Extract the [x, y] coordinate from the center of the cell holding the provided text.  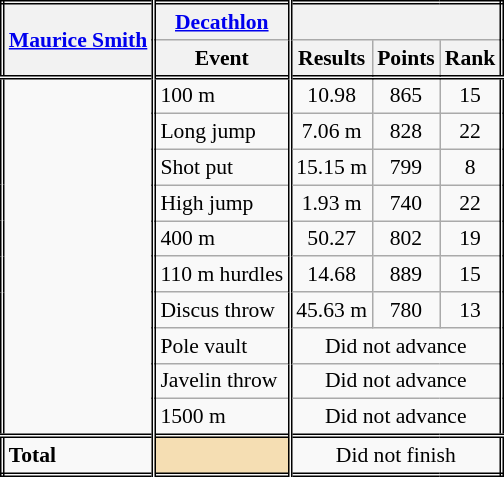
High jump [222, 203]
14.68 [331, 275]
Long jump [222, 132]
8 [471, 168]
10.98 [331, 96]
Event [222, 58]
Total [78, 456]
Did not finish [396, 456]
Shot put [222, 168]
15.15 m [331, 168]
7.06 m [331, 132]
780 [406, 310]
110 m hurdles [222, 275]
400 m [222, 239]
865 [406, 96]
50.27 [331, 239]
889 [406, 275]
19 [471, 239]
740 [406, 203]
802 [406, 239]
45.63 m [331, 310]
1500 m [222, 418]
828 [406, 132]
Decathlon [222, 22]
Maurice Smith [78, 40]
Results [331, 58]
799 [406, 168]
Javelin throw [222, 381]
Discus throw [222, 310]
Pole vault [222, 346]
1.93 m [331, 203]
100 m [222, 96]
Points [406, 58]
Rank [471, 58]
13 [471, 310]
